From the cell containing the given text, extract its center point as [X, Y] coordinate. 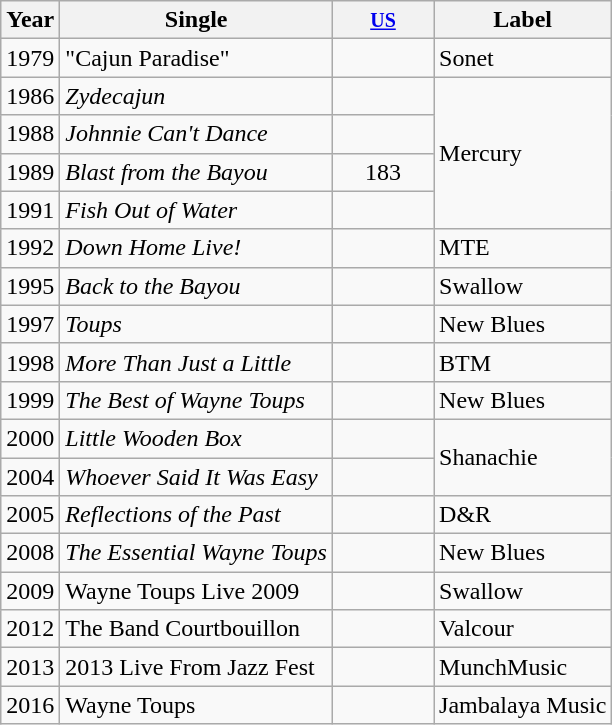
MTE [523, 248]
1991 [30, 210]
Sonet [523, 58]
Whoever Said It Was Easy [196, 477]
D&R [523, 515]
"Cajun Paradise" [196, 58]
Jambalaya Music [523, 705]
2008 [30, 553]
Toups [196, 324]
2005 [30, 515]
2016 [30, 705]
Wayne Toups Live 2009 [196, 591]
Johnnie Can't Dance [196, 134]
2009 [30, 591]
1988 [30, 134]
1979 [30, 58]
Blast from the Bayou [196, 172]
Mercury [523, 153]
Little Wooden Box [196, 438]
Zydecajun [196, 96]
MunchMusic [523, 667]
1997 [30, 324]
2013 Live From Jazz Fest [196, 667]
BTM [523, 362]
1992 [30, 248]
1999 [30, 400]
The Best of Wayne Toups [196, 400]
Down Home Live! [196, 248]
Wayne Toups [196, 705]
2012 [30, 629]
The Essential Wayne Toups [196, 553]
Shanachie [523, 457]
183 [382, 172]
More Than Just a Little [196, 362]
1989 [30, 172]
1998 [30, 362]
Label [523, 20]
Single [196, 20]
Back to the Bayou [196, 286]
Fish Out of Water [196, 210]
2013 [30, 667]
1986 [30, 96]
1995 [30, 286]
2000 [30, 438]
US [382, 20]
Year [30, 20]
2004 [30, 477]
The Band Courtbouillon [196, 629]
Valcour [523, 629]
Reflections of the Past [196, 515]
